Find where the given text appears and provide that cell's center as [X, Y] coordinate. 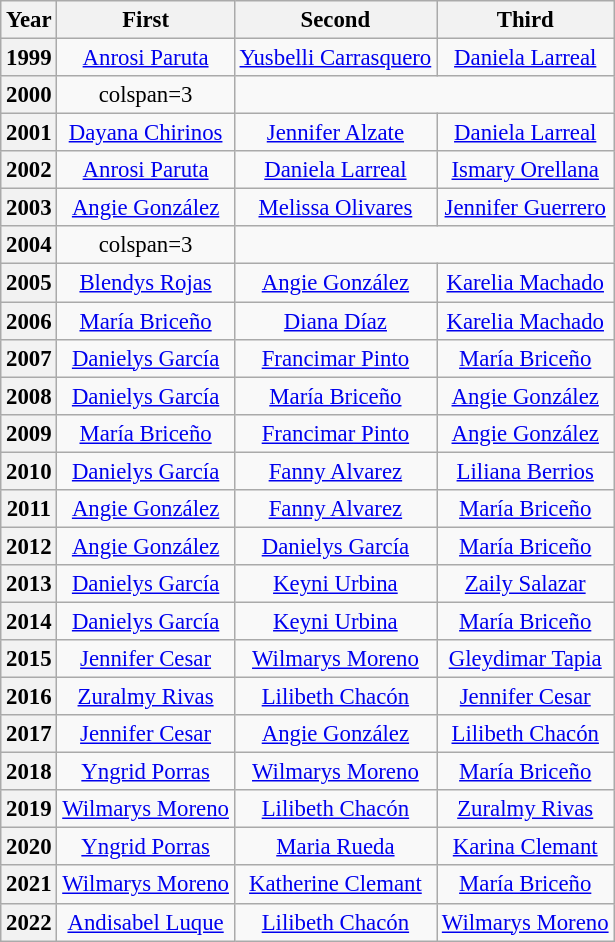
Yusbelli Carrasquero [335, 58]
Jennifer Guerrero [526, 208]
2009 [29, 433]
2018 [29, 772]
2016 [29, 697]
2011 [29, 509]
Gleydimar Tapia [526, 659]
Melissa Olivares [335, 208]
Maria Rueda [335, 847]
Year [29, 20]
Blendys Rojas [146, 283]
Jennifer Alzate [335, 133]
Third [526, 20]
2006 [29, 321]
2008 [29, 396]
Diana Díaz [335, 321]
Second [335, 20]
First [146, 20]
Karina Clemant [526, 847]
2012 [29, 546]
Andisabel Luque [146, 922]
2020 [29, 847]
2014 [29, 621]
2005 [29, 283]
2015 [29, 659]
2019 [29, 809]
2007 [29, 358]
2013 [29, 584]
2021 [29, 885]
Dayana Chirinos [146, 133]
2000 [29, 95]
Ismary Orellana [526, 170]
2017 [29, 734]
Liliana Berrios [526, 471]
Zaily Salazar [526, 584]
2022 [29, 922]
2001 [29, 133]
1999 [29, 58]
2010 [29, 471]
Katherine Clemant [335, 885]
2002 [29, 170]
2003 [29, 208]
2004 [29, 245]
